Scan for the cell matching the given text and deliver its [x, y] coordinate at center. 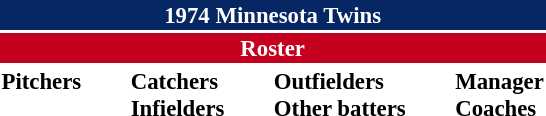
Roster [272, 48]
1974 Minnesota Twins [272, 15]
